For the text-containing cell, return its midpoint in [x, y] coordinate format. 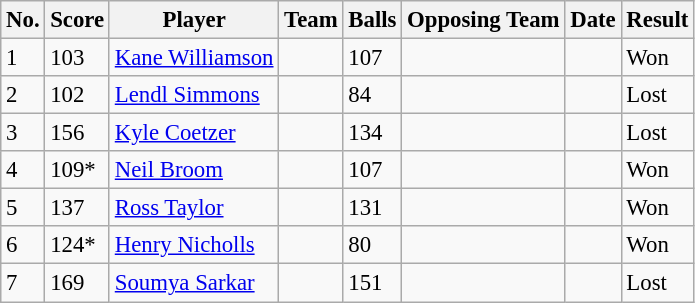
3 [23, 133]
Lendl Simmons [194, 95]
2 [23, 95]
156 [78, 133]
151 [372, 283]
Date [593, 20]
Henry Nicholls [194, 245]
84 [372, 95]
Team [311, 20]
Result [658, 20]
124* [78, 245]
137 [78, 208]
102 [78, 95]
Opposing Team [484, 20]
80 [372, 245]
Player [194, 20]
6 [23, 245]
Score [78, 20]
109* [78, 170]
1 [23, 58]
134 [372, 133]
4 [23, 170]
169 [78, 283]
Neil Broom [194, 170]
Ross Taylor [194, 208]
Kane Williamson [194, 58]
103 [78, 58]
Kyle Coetzer [194, 133]
7 [23, 283]
Balls [372, 20]
Soumya Sarkar [194, 283]
No. [23, 20]
5 [23, 208]
131 [372, 208]
